Extract the (X, Y) coordinate from the center of the cell holding the provided text.  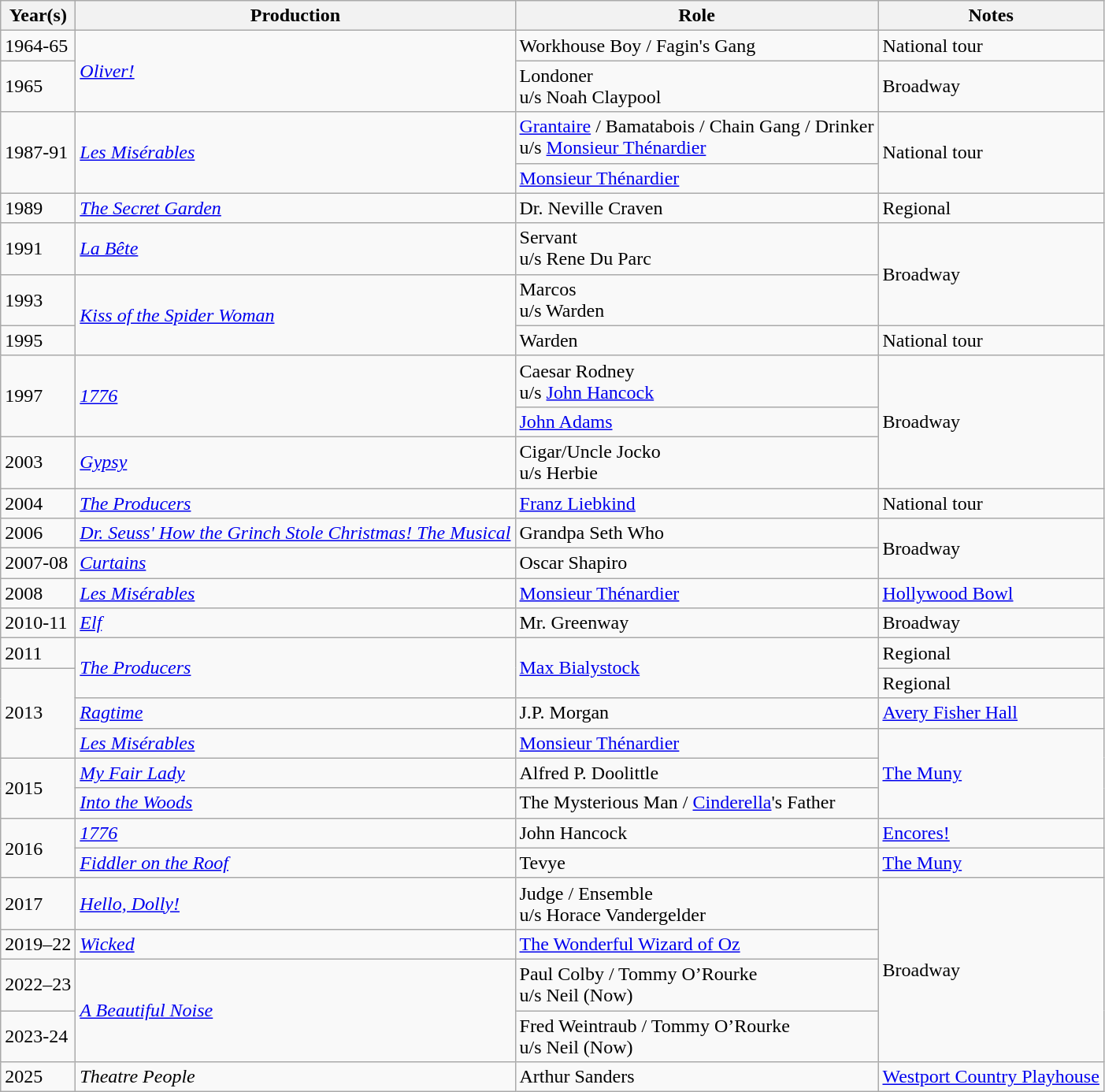
Tevye (696, 863)
My Fair Lady (295, 773)
Warden (696, 340)
Avery Fisher Hall (991, 713)
1965 (38, 87)
Hollywood Bowl (991, 593)
1993 (38, 299)
Dr. Neville Craven (696, 208)
Cigar/Uncle Jockou/s Herbie (696, 462)
Kiss of the Spider Woman (295, 315)
Judge / Ensembleu/s Horace Vandergelder (696, 903)
A Beautiful Noise (295, 1010)
2023-24 (38, 1035)
2015 (38, 788)
Servantu/s Rene Du Parc (696, 249)
John Adams (696, 422)
2010-11 (38, 623)
J.P. Morgan (696, 713)
Encores! (991, 833)
Dr. Seuss' How the Grinch Stole Christmas! The Musical (295, 533)
Wicked (295, 944)
Max Bialystock (696, 668)
Oliver! (295, 71)
2008 (38, 593)
Workhouse Boy / Fagin's Gang (696, 46)
Marcosu/s Warden (696, 299)
1995 (38, 340)
Gypsy (295, 462)
Curtains (295, 563)
2004 (38, 503)
1987-91 (38, 153)
Fiddler on the Roof (295, 863)
The Secret Garden (295, 208)
2007-08 (38, 563)
1991 (38, 249)
2022–23 (38, 985)
Grandpa Seth Who (696, 533)
Westport Country Playhouse (991, 1077)
2006 (38, 533)
2017 (38, 903)
2025 (38, 1077)
Notes (991, 16)
2019–22 (38, 944)
Grantaire / Bamatabois / Chain Gang / Drinkeru/s Monsieur Thénardier (696, 137)
Theatre People (295, 1077)
Production (295, 16)
Role (696, 16)
John Hancock (696, 833)
2003 (38, 462)
Hello, Dolly! (295, 903)
1997 (38, 396)
Elf (295, 623)
Paul Colby / Tommy O’Rourkeu/s Neil (Now) (696, 985)
Oscar Shapiro (696, 563)
La Bête (295, 249)
2013 (38, 713)
1964-65 (38, 46)
Ragtime (295, 713)
2016 (38, 848)
Year(s) (38, 16)
Caesar Rodneyu/s John Hancock (696, 381)
Arthur Sanders (696, 1077)
Into the Woods (295, 803)
The Wonderful Wizard of Oz (696, 944)
Alfred P. Doolittle (696, 773)
1989 (38, 208)
The Mysterious Man / Cinderella's Father (696, 803)
Londoneru/s Noah Claypool (696, 87)
2011 (38, 653)
Franz Liebkind (696, 503)
Mr. Greenway (696, 623)
Fred Weintraub / Tommy O’Rourkeu/s Neil (Now) (696, 1035)
